Provide the [X, Y] coordinate of the cell's center where the given text is located.  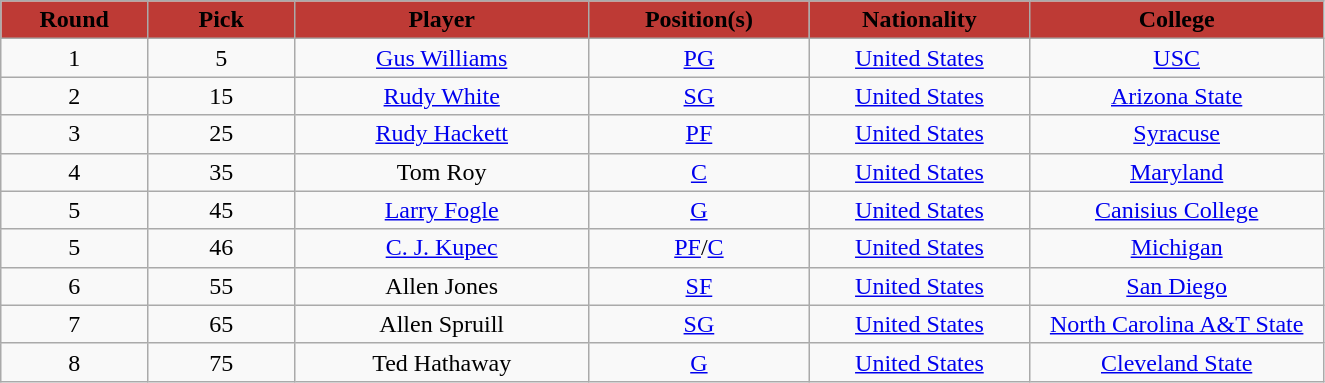
Canisius College [1177, 210]
PF/C [699, 248]
C. J. Kupec [442, 248]
PG [699, 58]
2 [74, 96]
Player [442, 20]
15 [222, 96]
3 [74, 134]
Larry Fogle [442, 210]
4 [74, 172]
Pick [222, 20]
Michigan [1177, 248]
San Diego [1177, 286]
8 [74, 362]
25 [222, 134]
Gus Williams [442, 58]
USC [1177, 58]
College [1177, 20]
Maryland [1177, 172]
PF [699, 134]
Ted Hathaway [442, 362]
7 [74, 324]
75 [222, 362]
North Carolina A&T State [1177, 324]
35 [222, 172]
Allen Spruill [442, 324]
Round [74, 20]
Allen Jones [442, 286]
Tom Roy [442, 172]
Arizona State [1177, 96]
Nationality [919, 20]
55 [222, 286]
Position(s) [699, 20]
Syracuse [1177, 134]
Cleveland State [1177, 362]
65 [222, 324]
C [699, 172]
Rudy Hackett [442, 134]
46 [222, 248]
45 [222, 210]
1 [74, 58]
6 [74, 286]
SF [699, 286]
Rudy White [442, 96]
